For the text-containing cell, return its midpoint in [X, Y] coordinate format. 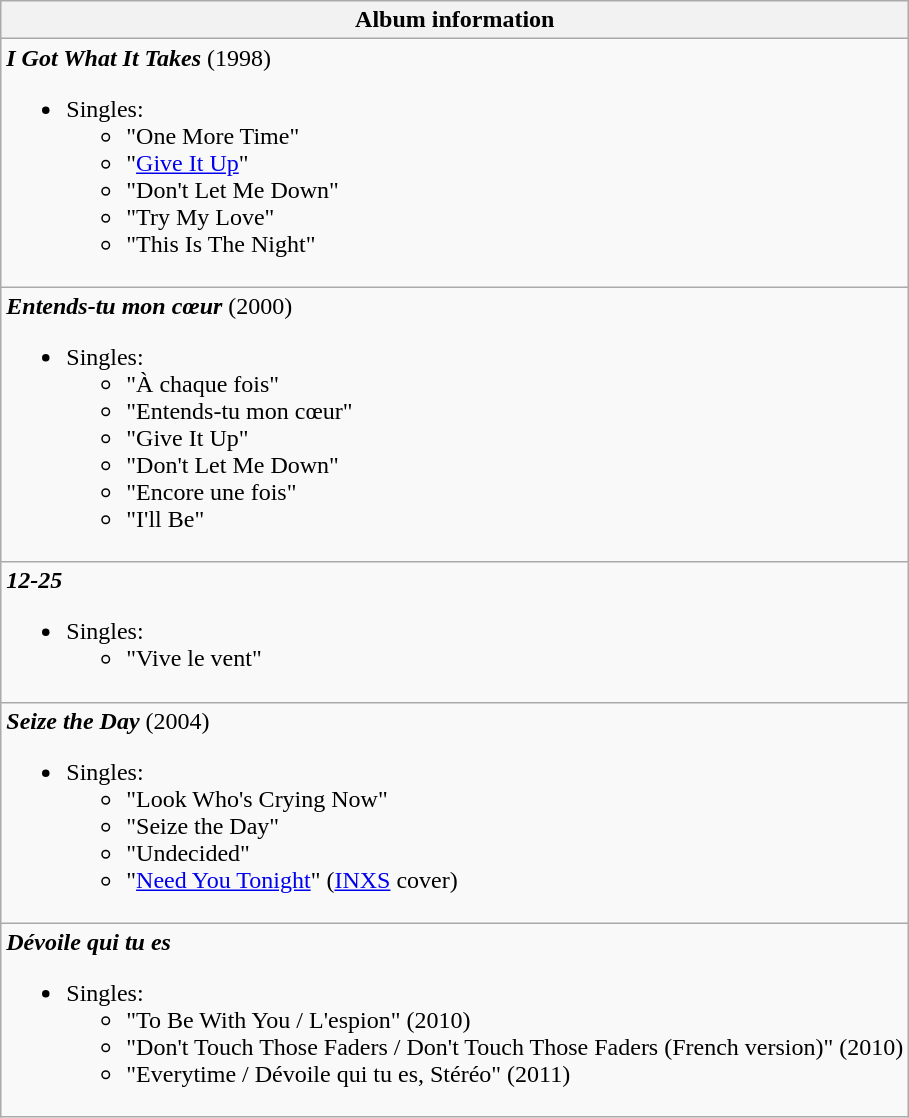
I Got What It Takes (1998)Singles:"One More Time""Give It Up""Don't Let Me Down""Try My Love""This Is The Night" [455, 163]
Entends-tu mon cœur (2000)Singles:"À chaque fois""Entends-tu mon cœur""Give It Up""Don't Let Me Down""Encore une fois""I'll Be" [455, 424]
12-25Singles:"Vive le vent" [455, 632]
Seize the Day (2004)Singles:"Look Who's Crying Now""Seize the Day""Undecided""Need You Tonight" (INXS cover) [455, 812]
Album information [455, 20]
